Return the (X, Y) coordinate for the center point of the cell that contains the specified text.  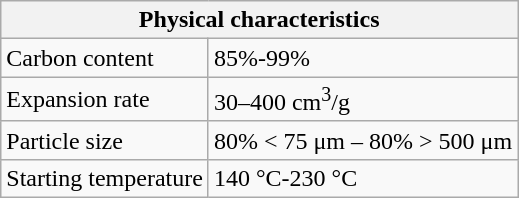
140 °C-230 °C (362, 178)
30–400 cm3/g (362, 100)
Starting temperature (105, 178)
Expansion rate (105, 100)
Physical characteristics (260, 20)
85%-99% (362, 58)
80% < 75 μm – 80% > 500 μm (362, 140)
Particle size (105, 140)
Carbon content (105, 58)
